Return [X, Y] of the center of cell containing provided text 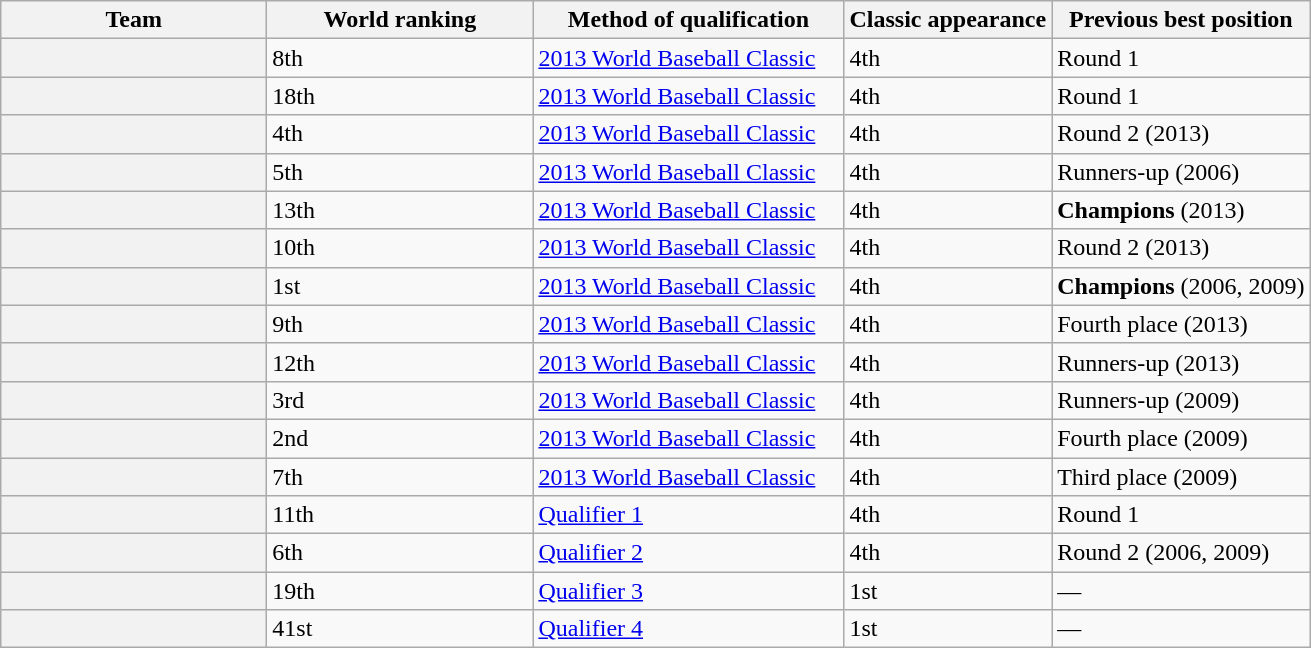
Previous best position [1181, 20]
8th [400, 58]
Runners-up (2013) [1181, 362]
9th [400, 324]
6th [400, 553]
11th [400, 515]
18th [400, 96]
Qualifier 3 [688, 591]
5th [400, 172]
13th [400, 210]
Fourth place (2013) [1181, 324]
Classic appearance [948, 20]
10th [400, 248]
3rd [400, 400]
Runners-up (2009) [1181, 400]
Fourth place (2009) [1181, 438]
Round 2 (2006, 2009) [1181, 553]
Qualifier 4 [688, 629]
World ranking [400, 20]
Method of qualification [688, 20]
Team [134, 20]
Qualifier 1 [688, 515]
Third place (2009) [1181, 477]
2nd [400, 438]
Champions (2006, 2009) [1181, 286]
12th [400, 362]
Champions (2013) [1181, 210]
41st [400, 629]
19th [400, 591]
Qualifier 2 [688, 553]
7th [400, 477]
Runners-up (2006) [1181, 172]
